Capture the cell that displays the provided text and extract its [x, y] central coordinate. 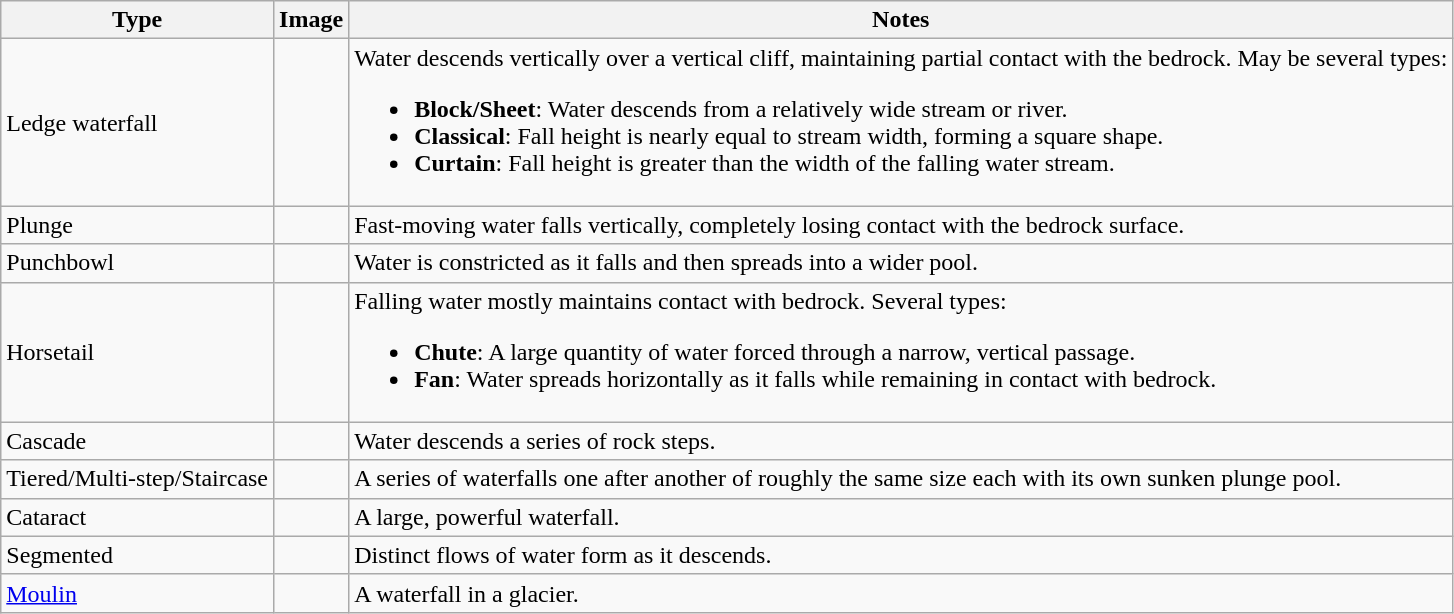
Horsetail [138, 352]
Image [312, 20]
Water descends a series of rock steps. [901, 441]
Cascade [138, 441]
Ledge waterfall [138, 122]
Segmented [138, 555]
Distinct flows of water form as it descends. [901, 555]
Fast-moving water falls vertically, completely losing contact with the bedrock surface. [901, 225]
Tiered/Multi-step/Staircase [138, 479]
Moulin [138, 593]
A series of waterfalls one after another of roughly the same size each with its own sunken plunge pool. [901, 479]
A large, powerful waterfall. [901, 517]
Type [138, 20]
Cataract [138, 517]
Punchbowl [138, 263]
Plunge [138, 225]
A waterfall in a glacier. [901, 593]
Water is constricted as it falls and then spreads into a wider pool. [901, 263]
Notes [901, 20]
